Capture the cell that displays the provided text and extract its (X, Y) central coordinate. 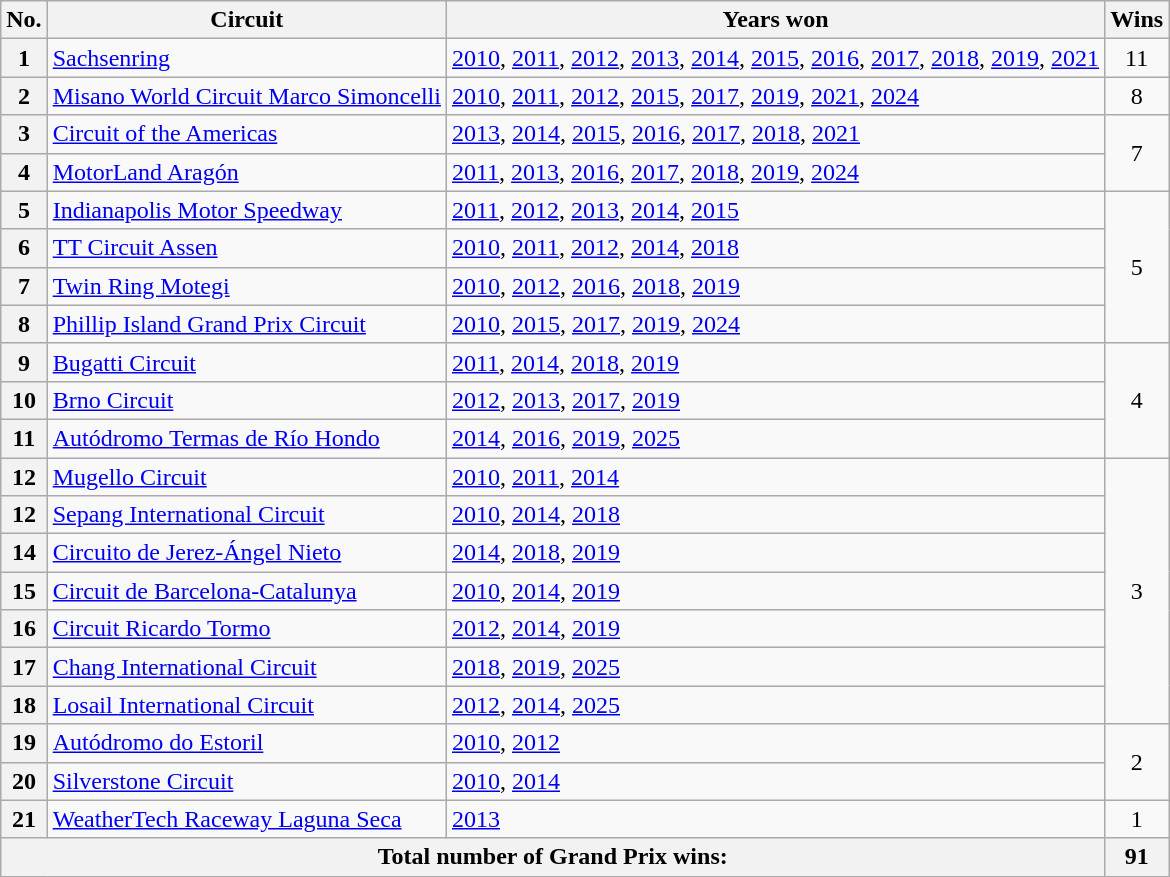
2014, 2016, 2019, 2025 (775, 438)
Autódromo do Estoril (246, 743)
2010, 2014 (775, 781)
No. (24, 20)
Silverstone Circuit (246, 781)
Wins (1137, 20)
20 (24, 781)
WeatherTech Raceway Laguna Seca (246, 819)
14 (24, 553)
2010, 2014, 2018 (775, 515)
15 (24, 591)
2018, 2019, 2025 (775, 667)
16 (24, 629)
Total number of Grand Prix wins: (553, 857)
2012, 2013, 2017, 2019 (775, 400)
2012, 2014, 2025 (775, 705)
2014, 2018, 2019 (775, 553)
Chang International Circuit (246, 667)
2011, 2013, 2016, 2017, 2018, 2019, 2024 (775, 172)
91 (1137, 857)
Misano World Circuit Marco Simoncelli (246, 96)
TT Circuit Assen (246, 248)
Phillip Island Grand Prix Circuit (246, 324)
Mugello Circuit (246, 477)
Years won (775, 20)
9 (24, 362)
Circuit (246, 20)
Circuito de Jerez-Ángel Nieto (246, 553)
2013, 2014, 2015, 2016, 2017, 2018, 2021 (775, 134)
2010, 2011, 2012, 2013, 2014, 2015, 2016, 2017, 2018, 2019, 2021 (775, 58)
2010, 2011, 2012, 2014, 2018 (775, 248)
2010, 2012, 2016, 2018, 2019 (775, 286)
2010, 2014, 2019 (775, 591)
2013 (775, 819)
Autódromo Termas de Río Hondo (246, 438)
Sepang International Circuit (246, 515)
6 (24, 248)
10 (24, 400)
2010, 2011, 2012, 2015, 2017, 2019, 2021, 2024 (775, 96)
2011, 2012, 2013, 2014, 2015 (775, 210)
Circuit de Barcelona-Catalunya (246, 591)
Losail International Circuit (246, 705)
2010, 2012 (775, 743)
21 (24, 819)
Circuit Ricardo Tormo (246, 629)
Bugatti Circuit (246, 362)
MotorLand Aragón (246, 172)
2012, 2014, 2019 (775, 629)
2010, 2015, 2017, 2019, 2024 (775, 324)
Twin Ring Motegi (246, 286)
17 (24, 667)
2010, 2011, 2014 (775, 477)
Sachsenring (246, 58)
2011, 2014, 2018, 2019 (775, 362)
18 (24, 705)
Brno Circuit (246, 400)
Circuit of the Americas (246, 134)
19 (24, 743)
Indianapolis Motor Speedway (246, 210)
